Scan for the cell matching the given text and deliver its (X, Y) coordinate at center. 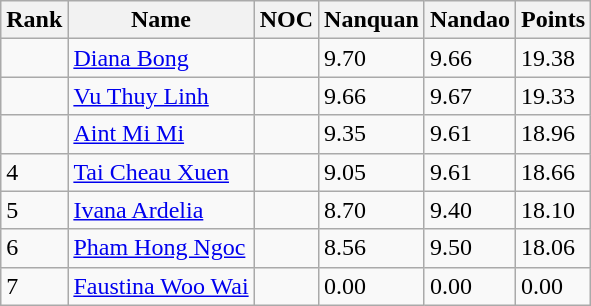
19.38 (552, 58)
Pham Hong Ngoc (161, 248)
18.66 (552, 172)
Nanquan (372, 20)
19.33 (552, 96)
9.50 (470, 248)
18.96 (552, 134)
Diana Bong (161, 58)
8.70 (372, 210)
Name (161, 20)
18.06 (552, 248)
9.70 (372, 58)
9.40 (470, 210)
Aint Mi Mi (161, 134)
Nandao (470, 20)
7 (34, 286)
8.56 (372, 248)
Points (552, 20)
Tai Cheau Xuen (161, 172)
Ivana Ardelia (161, 210)
9.67 (470, 96)
18.10 (552, 210)
4 (34, 172)
NOC (286, 20)
Vu Thuy Linh (161, 96)
Rank (34, 20)
9.05 (372, 172)
Faustina Woo Wai (161, 286)
5 (34, 210)
9.35 (372, 134)
6 (34, 248)
